Capture the cell that displays the provided text and extract its (x, y) central coordinate. 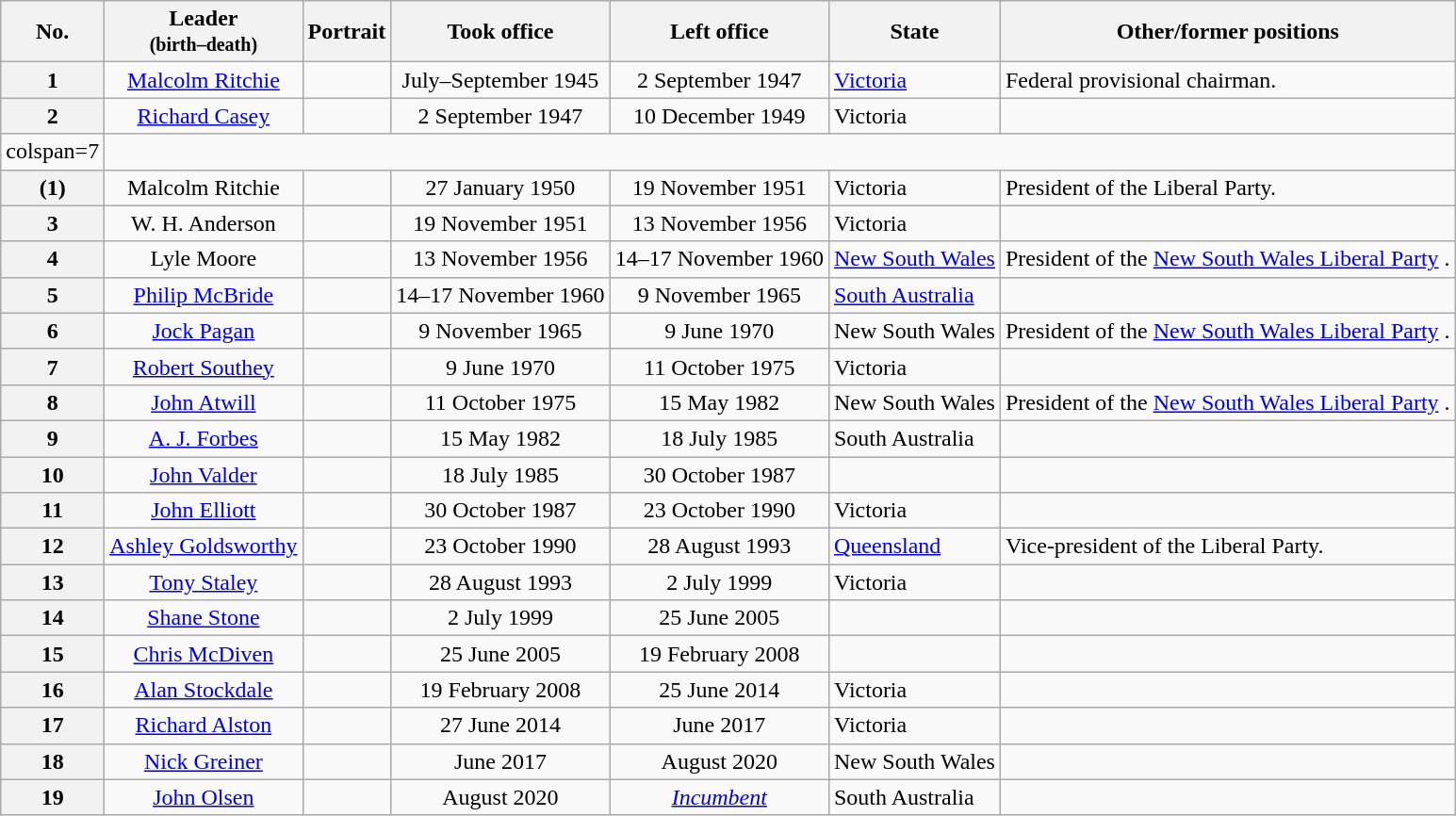
16 (53, 690)
Leader(birth–death) (204, 32)
State (914, 32)
John Elliott (204, 511)
27 June 2014 (500, 726)
Alan Stockdale (204, 690)
5 (53, 295)
Left office (719, 32)
15 (53, 654)
11 (53, 511)
John Atwill (204, 402)
9 (53, 438)
Queensland (914, 547)
Nick Greiner (204, 761)
1 (53, 80)
12 (53, 547)
19 (53, 797)
A. J. Forbes (204, 438)
3 (53, 223)
Richard Casey (204, 116)
18 (53, 761)
27 January 1950 (500, 188)
Incumbent (719, 797)
July–September 1945 (500, 80)
W. H. Anderson (204, 223)
colspan=7 (53, 152)
Federal provisional chairman. (1227, 80)
No. (53, 32)
Robert Southey (204, 367)
14 (53, 618)
Jock Pagan (204, 331)
Portrait (347, 32)
Philip McBride (204, 295)
8 (53, 402)
Ashley Goldsworthy (204, 547)
17 (53, 726)
John Valder (204, 474)
Shane Stone (204, 618)
Vice-president of the Liberal Party. (1227, 547)
Chris McDiven (204, 654)
Lyle Moore (204, 259)
Richard Alston (204, 726)
13 (53, 582)
Other/former positions (1227, 32)
Took office (500, 32)
6 (53, 331)
10 (53, 474)
(1) (53, 188)
President of the Liberal Party. (1227, 188)
Tony Staley (204, 582)
7 (53, 367)
10 December 1949 (719, 116)
4 (53, 259)
John Olsen (204, 797)
2 (53, 116)
25 June 2014 (719, 690)
